For the text-containing cell, return its midpoint in [X, Y] coordinate format. 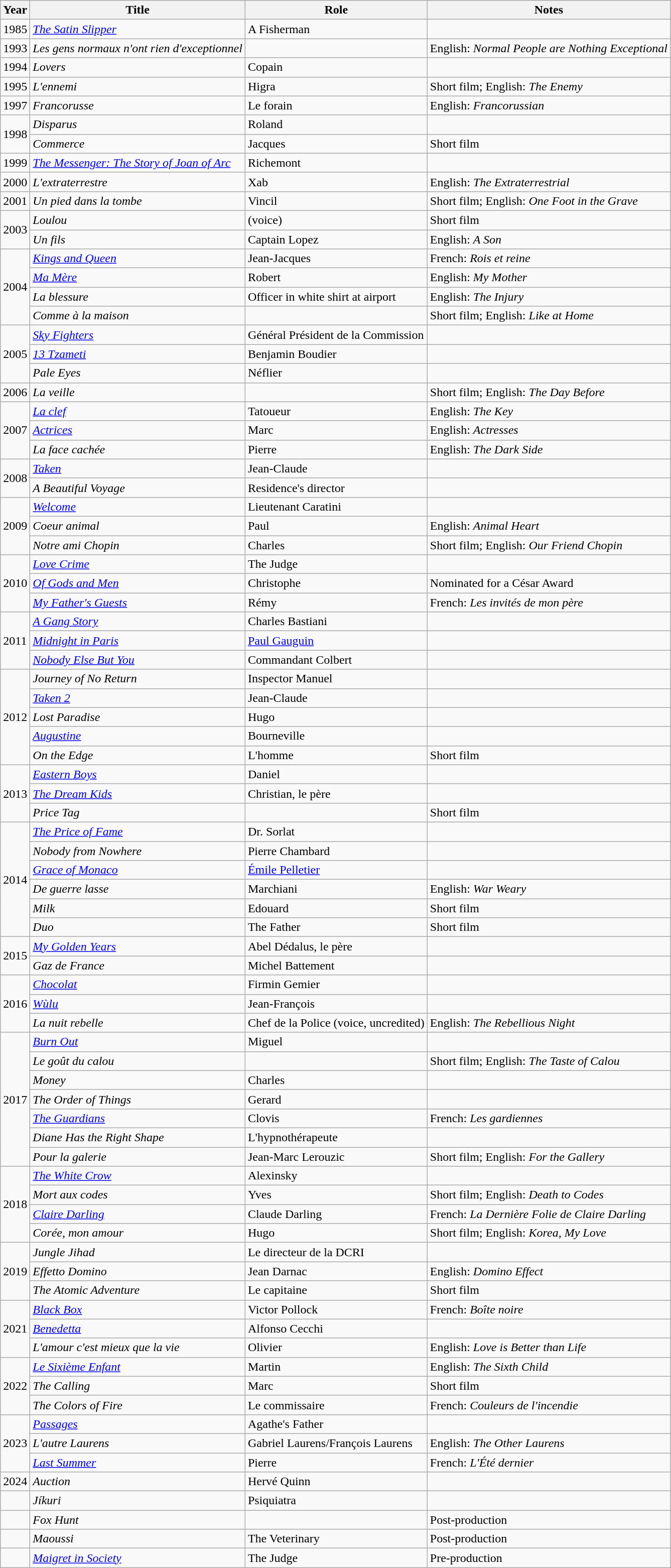
Nominated for a César Award [549, 583]
Short film; English: Death to Codes [549, 1195]
Miguel [336, 1042]
English: The Dark Side [549, 449]
Inspector Manuel [336, 679]
Les gens normaux n'ont rien d'exceptionnel [138, 48]
The Calling [138, 1386]
Taken 2 [138, 698]
The Satin Slipper [138, 29]
Michel Battement [336, 966]
Nobody Else But You [138, 660]
1997 [15, 105]
Short film; English: Our Friend Chopin [549, 545]
Commerce [138, 144]
English: The Injury [549, 297]
Benedetta [138, 1329]
Un pied dans la tombe [138, 201]
Price Tag [138, 812]
Victor Pollock [336, 1309]
1994 [15, 67]
2006 [15, 392]
Gaz de France [138, 966]
Taken [138, 468]
La face cachée [138, 449]
Paul Gauguin [336, 641]
L'extraterrestre [138, 182]
2024 [15, 1482]
2003 [15, 229]
The Veterinary [336, 1539]
The Atomic Adventure [138, 1290]
French: La Dernière Folie de Claire Darling [549, 1214]
The Messenger: The Story of Joan of Arc [138, 163]
Role [336, 10]
Xab [336, 182]
Néflier [336, 373]
Pale Eyes [138, 373]
Robert [336, 278]
A Beautiful Voyage [138, 488]
French: Couleurs de l'incendie [549, 1405]
Money [138, 1080]
Jean-Jacques [336, 259]
The Father [336, 927]
Roland [336, 125]
Short film; English: The Taste of Calou [549, 1061]
Edouard [336, 908]
Charles Bastiani [336, 622]
Kings and Queen [138, 259]
L'amour c'est mieux que la vie [138, 1348]
1985 [15, 29]
Richemont [336, 163]
2004 [15, 287]
My Golden Years [138, 946]
Welcome [138, 507]
Pierre Chambard [336, 851]
Duo [138, 927]
Milk [138, 908]
Journey of No Return [138, 679]
Clovis [336, 1118]
La blessure [138, 297]
English: A Son [549, 239]
Jíkuri [138, 1501]
Christophe [336, 583]
Effetto Domino [138, 1271]
Ma Mère [138, 278]
Jean Darnac [336, 1271]
Tatoueur [336, 411]
Lovers [138, 67]
Pre-production [549, 1558]
2007 [15, 430]
English: The Rebellious Night [549, 1023]
De guerre lasse [138, 889]
Diane Has the Right Shape [138, 1137]
Year [15, 10]
A Fisherman [336, 29]
Pour la galerie [138, 1156]
2001 [15, 201]
Chef de la Police (voice, uncredited) [336, 1023]
Disparus [138, 125]
Un fils [138, 239]
French: Rois et reine [549, 259]
2009 [15, 526]
Comme à la maison [138, 316]
English: Normal People are Nothing Exceptional [549, 48]
Short film; English: One Foot in the Grave [549, 201]
The Dream Kids [138, 793]
1995 [15, 86]
Auction [138, 1482]
Le commissaire [336, 1405]
Le forain [336, 105]
Paul [336, 526]
English: The Extraterrestrial [549, 182]
Martin [336, 1367]
Sky Fighters [138, 335]
Daniel [336, 774]
Bourneville [336, 736]
2011 [15, 641]
Title [138, 10]
Coeur animal [138, 526]
Black Box [138, 1309]
Dr. Sorlat [336, 831]
English: War Weary [549, 889]
1998 [15, 134]
Copain [336, 67]
Burn Out [138, 1042]
L'homme [336, 755]
Le goût du calou [138, 1061]
2014 [15, 879]
La clef [138, 411]
Firmin Gemier [336, 985]
Marchiani [336, 889]
2012 [15, 717]
Notre ami Chopin [138, 545]
Short film; English: Like at Home [549, 316]
2000 [15, 182]
1999 [15, 163]
1993 [15, 48]
Chocolat [138, 985]
Claude Darling [336, 1214]
Vincil [336, 201]
Rémy [336, 602]
2016 [15, 1004]
Abel Dédalus, le père [336, 946]
English: Animal Heart [549, 526]
English: Domino Effect [549, 1271]
The Price of Fame [138, 831]
A Gang Story [138, 622]
Le directeur de la DCRI [336, 1252]
Short film; English: Korea, My Love [549, 1233]
Short film; English: The Day Before [549, 392]
French: L'Été dernier [549, 1463]
Yves [336, 1195]
2013 [15, 793]
La nuit rebelle [138, 1023]
Augustine [138, 736]
Maoussi [138, 1539]
English: The Sixth Child [549, 1367]
English: The Key [549, 411]
Wùlu [138, 1004]
Love Crime [138, 564]
Alexinsky [336, 1176]
Jacques [336, 144]
Christian, le père [336, 793]
Captain Lopez [336, 239]
English: Francorussian [549, 105]
Le capitaine [336, 1290]
Claire Darling [138, 1214]
L'ennemi [138, 86]
Fox Hunt [138, 1520]
2010 [15, 583]
Grace of Monaco [138, 870]
The Guardians [138, 1118]
French: Les gardiennes [549, 1118]
Mort aux codes [138, 1195]
Jean-François [336, 1004]
Eastern Boys [138, 774]
2015 [15, 956]
Passages [138, 1424]
Alfonso Cecchi [336, 1329]
Residence's director [336, 488]
English: Actresses [549, 430]
The White Crow [138, 1176]
Le Sixième Enfant [138, 1367]
2021 [15, 1329]
Actrices [138, 430]
Corée, mon amour [138, 1233]
2018 [15, 1204]
Psiquiatra [336, 1501]
Général Président de la Commission [336, 335]
La veille [138, 392]
Jean-Marc Lerouzic [336, 1156]
L'hypnothérapeute [336, 1137]
Loulou [138, 220]
French: Boîte noire [549, 1309]
Hervé Quinn [336, 1482]
Commandant Colbert [336, 660]
Notes [549, 10]
Of Gods and Men [138, 583]
2019 [15, 1271]
Émile Pelletier [336, 870]
Midnight in Paris [138, 641]
The Order of Things [138, 1099]
On the Edge [138, 755]
Officer in white shirt at airport [336, 297]
Last Summer [138, 1463]
2008 [15, 478]
Francorusse [138, 105]
2005 [15, 354]
2017 [15, 1099]
Short film; English: For the Gallery [549, 1156]
Gabriel Laurens/François Laurens [336, 1443]
French: Les invités de mon père [549, 602]
English: My Mother [549, 278]
Short film; English: The Enemy [549, 86]
Nobody from Nowhere [138, 851]
English: Love is Better than Life [549, 1348]
Lost Paradise [138, 717]
Lieutenant Caratini [336, 507]
2023 [15, 1443]
Agathe's Father [336, 1424]
My Father's Guests [138, 602]
(voice) [336, 220]
Benjamin Boudier [336, 354]
2022 [15, 1386]
Olivier [336, 1348]
13 Tzameti [138, 354]
The Colors of Fire [138, 1405]
Gerard [336, 1099]
Jungle Jihad [138, 1252]
English: The Other Laurens [549, 1443]
Maigret in Society [138, 1558]
L'autre Laurens [138, 1443]
Higra [336, 86]
